Pinpoint the cell where the given text exists, returning its [x, y] midpoint coordinate. 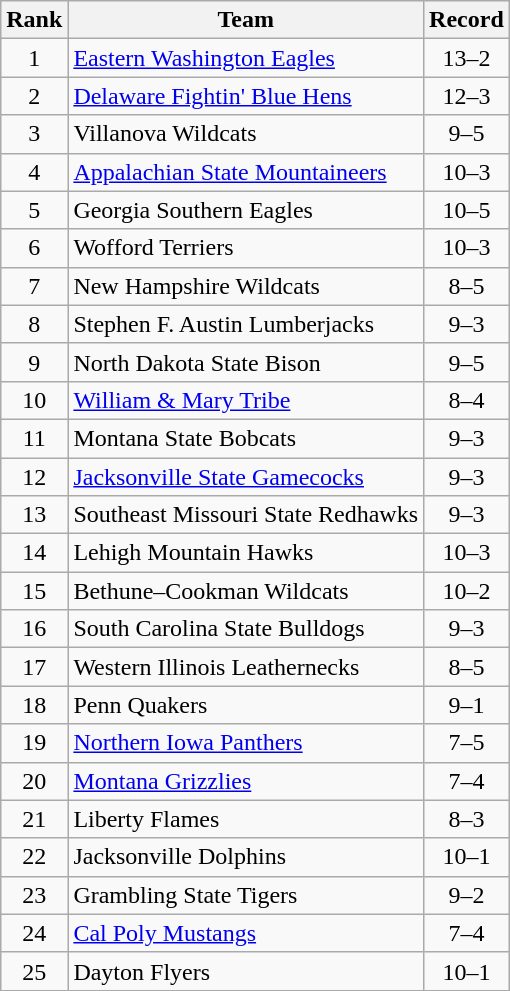
12–3 [467, 96]
Lehigh Mountain Hawks [246, 553]
23 [34, 895]
Cal Poly Mustangs [246, 933]
Southeast Missouri State Redhawks [246, 515]
Stephen F. Austin Lumberjacks [246, 324]
13 [34, 515]
7–5 [467, 743]
10–5 [467, 210]
Appalachian State Mountaineers [246, 172]
Northern Iowa Panthers [246, 743]
Montana Grizzlies [246, 781]
16 [34, 629]
9–2 [467, 895]
Jacksonville Dolphins [246, 857]
Grambling State Tigers [246, 895]
1 [34, 58]
24 [34, 933]
6 [34, 248]
Record [467, 20]
4 [34, 172]
Penn Quakers [246, 705]
Liberty Flames [246, 819]
17 [34, 667]
South Carolina State Bulldogs [246, 629]
8–3 [467, 819]
11 [34, 438]
Jacksonville State Gamecocks [246, 477]
10 [34, 400]
5 [34, 210]
Rank [34, 20]
9 [34, 362]
20 [34, 781]
14 [34, 553]
3 [34, 134]
8 [34, 324]
Villanova Wildcats [246, 134]
25 [34, 971]
Dayton Flyers [246, 971]
Montana State Bobcats [246, 438]
21 [34, 819]
9–1 [467, 705]
Eastern Washington Eagles [246, 58]
7 [34, 286]
10–2 [467, 591]
Team [246, 20]
2 [34, 96]
Bethune–Cookman Wildcats [246, 591]
18 [34, 705]
8–4 [467, 400]
New Hampshire Wildcats [246, 286]
13–2 [467, 58]
22 [34, 857]
15 [34, 591]
Wofford Terriers [246, 248]
12 [34, 477]
Georgia Southern Eagles [246, 210]
William & Mary Tribe [246, 400]
19 [34, 743]
North Dakota State Bison [246, 362]
Delaware Fightin' Blue Hens [246, 96]
Western Illinois Leathernecks [246, 667]
